Identify which cell holds the provided text, then report its (X, Y) central coordinate. 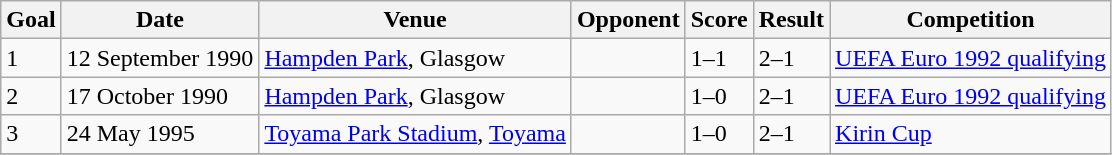
Venue (416, 20)
Toyama Park Stadium, Toyama (416, 134)
17 October 1990 (160, 96)
Opponent (628, 20)
Kirin Cup (971, 134)
1–1 (719, 58)
Date (160, 20)
Score (719, 20)
12 September 1990 (160, 58)
2 (31, 96)
24 May 1995 (160, 134)
Goal (31, 20)
1 (31, 58)
3 (31, 134)
Competition (971, 20)
Result (791, 20)
